Identify which cell holds the provided text, then report its [X, Y] central coordinate. 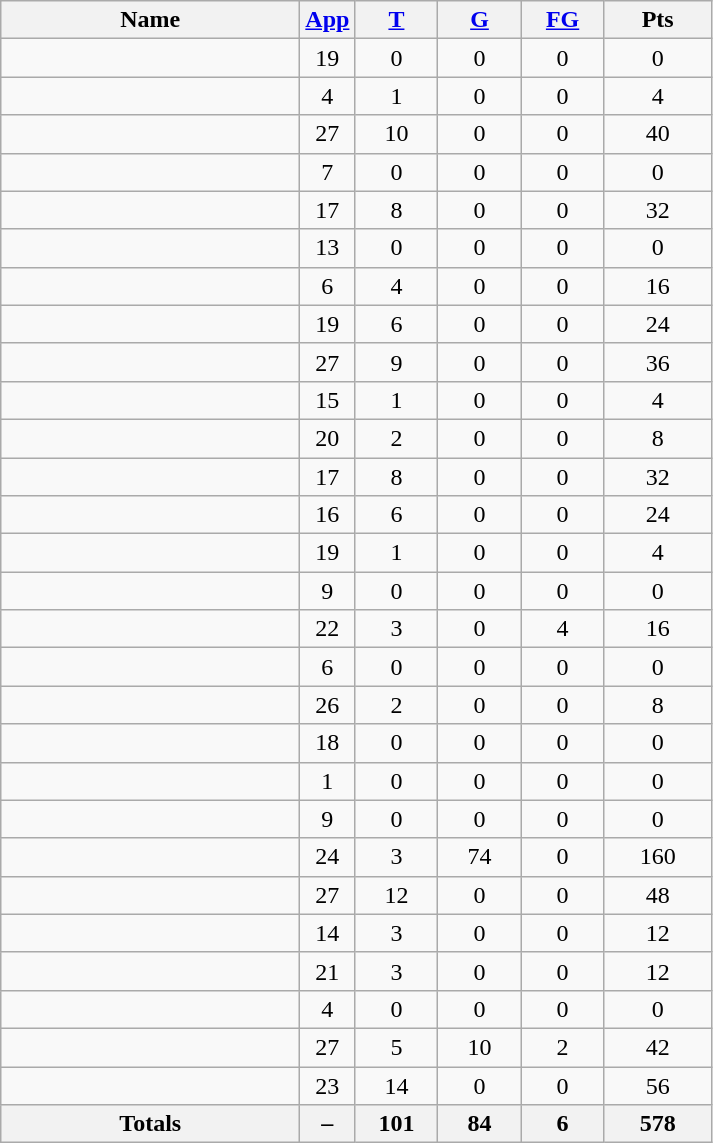
578 [658, 1124]
13 [328, 248]
26 [328, 705]
84 [480, 1124]
Name [150, 20]
21 [328, 971]
15 [328, 400]
FG [562, 20]
23 [328, 1085]
7 [328, 172]
G [480, 20]
App [328, 20]
20 [328, 438]
56 [658, 1085]
Pts [658, 20]
Totals [150, 1124]
22 [328, 629]
– [328, 1124]
18 [328, 743]
36 [658, 362]
48 [658, 895]
T [396, 20]
160 [658, 857]
74 [480, 857]
5 [396, 1047]
42 [658, 1047]
40 [658, 134]
101 [396, 1124]
